Search for the cell housing the specified text and yield its [X, Y] center coordinate. 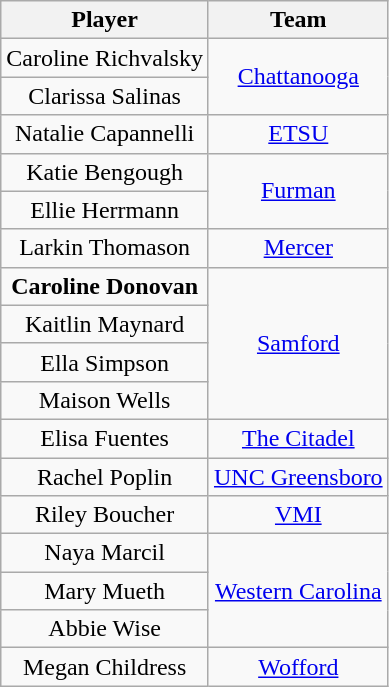
Player [105, 20]
Kaitlin Maynard [105, 324]
Naya Marcil [105, 553]
VMI [298, 515]
Team [298, 20]
Caroline Richvalsky [105, 58]
Samford [298, 343]
Ella Simpson [105, 362]
UNC Greensboro [298, 477]
Natalie Capannelli [105, 134]
Caroline Donovan [105, 286]
Riley Boucher [105, 515]
Ellie Herrmann [105, 210]
Wofford [298, 667]
Clarissa Salinas [105, 96]
Abbie Wise [105, 629]
Maison Wells [105, 400]
Elisa Fuentes [105, 438]
Larkin Thomason [105, 248]
Chattanooga [298, 77]
Mary Mueth [105, 591]
Rachel Poplin [105, 477]
Western Carolina [298, 591]
Furman [298, 191]
The Citadel [298, 438]
Mercer [298, 248]
Megan Childress [105, 667]
Katie Bengough [105, 172]
ETSU [298, 134]
